Pinpoint the cell where the given text exists, returning its (X, Y) midpoint coordinate. 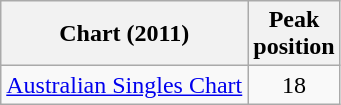
Chart (2011) (124, 34)
Australian Singles Chart (124, 85)
Peakposition (294, 34)
18 (294, 85)
